Scan for the cell matching the given text and deliver its [x, y] coordinate at center. 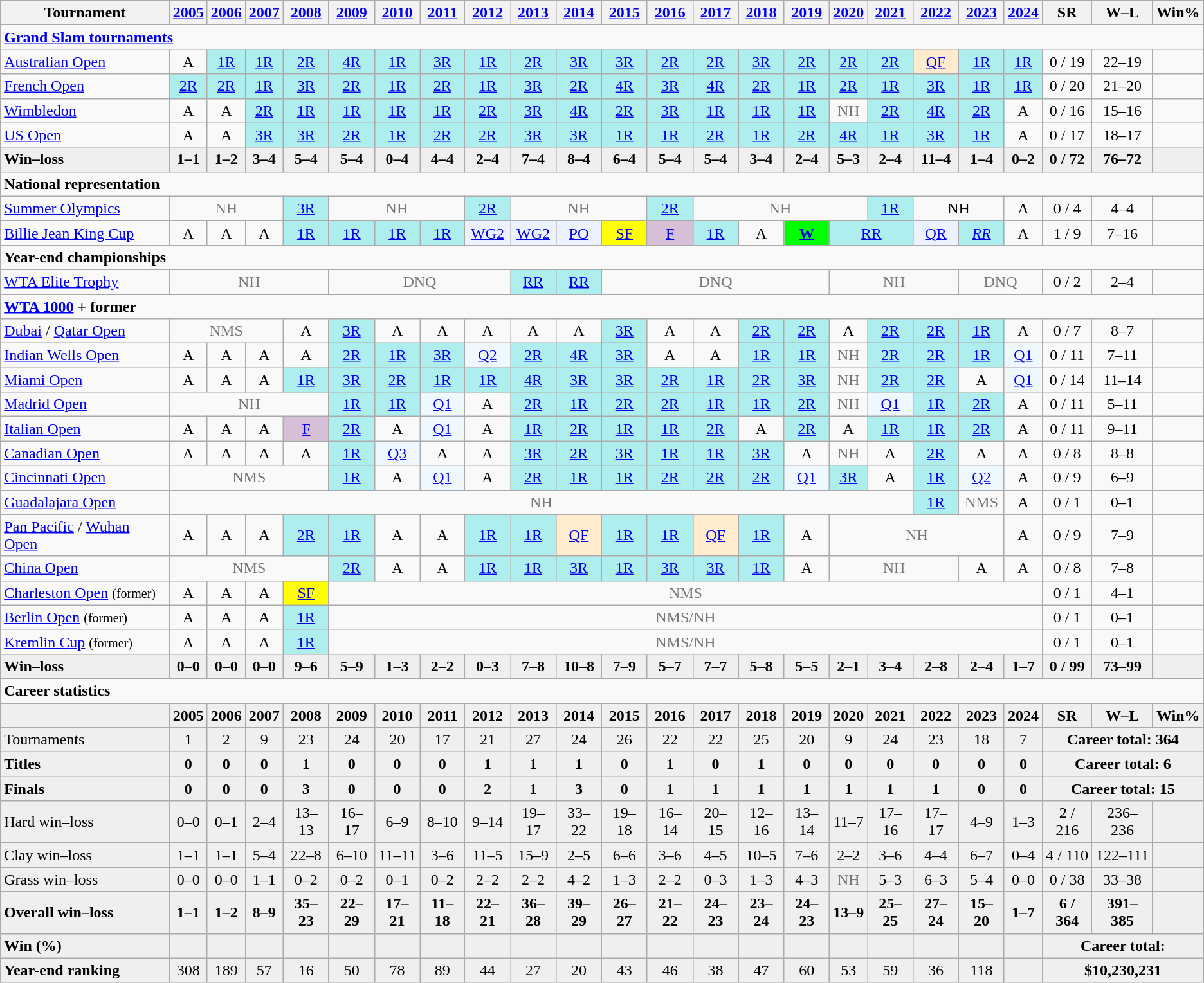
73–99 [1123, 666]
236–236 [1123, 822]
Tournament [85, 13]
11–7 [849, 822]
Guadalajara Open [85, 502]
China Open [85, 568]
Grass win–loss [85, 879]
Clay win–loss [85, 855]
76–72 [1123, 159]
25–25 [890, 913]
33–38 [1123, 879]
8–4 [579, 159]
7–4 [534, 159]
22–19 [1123, 62]
17–21 [397, 913]
50 [351, 970]
Pan Pacific / Wuhan Open [85, 535]
W [807, 233]
Madrid Open [85, 404]
6–3 [936, 879]
9–6 [306, 666]
1 / 9 [1068, 233]
21 [488, 740]
10–5 [762, 855]
13–9 [849, 913]
0 / 19 [1068, 62]
33–22 [579, 822]
15–20 [981, 913]
18 [981, 740]
5–11 [1123, 404]
Kremlin Cup (former) [85, 642]
Career total: [1123, 946]
4 / 110 [1068, 855]
189 [226, 970]
2–1 [849, 666]
11–14 [1123, 380]
11–5 [488, 855]
Career total: 15 [1123, 789]
7–11 [1123, 356]
Q3 [397, 453]
7 [1023, 740]
Miami Open [85, 380]
0 / 17 [1068, 135]
$10,230,231 [1123, 970]
0 / 38 [1068, 879]
Career statistics [602, 690]
15–16 [1123, 111]
8–7 [1123, 331]
17–17 [936, 822]
2–5 [579, 855]
46 [670, 970]
Berlin Open (former) [85, 617]
5–5 [807, 666]
4–1 [1123, 593]
Cincinnati Open [85, 478]
13–14 [807, 822]
0 / 2 [1068, 282]
4–5 [715, 855]
0 / 7 [1068, 331]
308 [188, 970]
6–4 [624, 159]
Tournaments [85, 740]
5–8 [762, 666]
1–4 [981, 159]
60 [807, 970]
122–111 [1123, 855]
WTA 1000 + former [602, 307]
Canadian Open [85, 453]
26–27 [624, 913]
19–18 [624, 822]
11–4 [936, 159]
78 [397, 970]
118 [981, 970]
23–24 [762, 913]
16–17 [351, 822]
19–17 [534, 822]
36–28 [534, 913]
8–9 [264, 913]
17–16 [890, 822]
PO [579, 233]
Finals [85, 789]
Wimbledon [85, 111]
16 [306, 970]
6–6 [624, 855]
13–13 [306, 822]
Titles [85, 764]
Charleston Open (former) [85, 593]
Career total: 6 [1123, 764]
8–8 [1123, 453]
9–14 [488, 822]
47 [762, 970]
0 / 72 [1068, 159]
391–385 [1123, 913]
7–16 [1123, 233]
Hard win–loss [85, 822]
26 [624, 740]
25 [762, 740]
57 [264, 970]
US Open [85, 135]
38 [715, 970]
43 [624, 970]
Year-end ranking [85, 970]
11–11 [397, 855]
WTA Elite Trophy [85, 282]
Overall win–loss [85, 913]
0 / 99 [1068, 666]
6–7 [981, 855]
10–8 [579, 666]
35–23 [306, 913]
Dubai / Qatar Open [85, 331]
QR [936, 233]
5–7 [670, 666]
2–8 [936, 666]
89 [442, 970]
9–11 [1123, 429]
0 / 4 [1068, 208]
53 [849, 970]
21–20 [1123, 86]
20–15 [715, 822]
12–16 [762, 822]
Indian Wells Open [85, 356]
22–21 [488, 913]
Win (%) [85, 946]
22–8 [306, 855]
Career total: 364 [1123, 740]
French Open [85, 86]
6 / 364 [1068, 913]
39–29 [579, 913]
17 [442, 740]
5–9 [351, 666]
8–10 [442, 822]
Grand Slam tournaments [602, 37]
7–7 [715, 666]
0 / 16 [1068, 111]
15–9 [534, 855]
27–24 [936, 913]
7–6 [807, 855]
0 / 14 [1068, 380]
Australian Open [85, 62]
22–29 [351, 913]
4–2 [579, 879]
2 / 216 [1068, 822]
Billie Jean King Cup [85, 233]
36 [936, 970]
16–14 [670, 822]
0 / 20 [1068, 86]
11–18 [442, 913]
Summer Olympics [85, 208]
National representation [602, 184]
Year-end championships [602, 257]
6–10 [351, 855]
4–3 [807, 879]
21–22 [670, 913]
44 [488, 970]
4–9 [981, 822]
18–17 [1123, 135]
Italian Open [85, 429]
59 [890, 970]
